Extract the (X, Y) coordinate from the center of the cell holding the provided text.  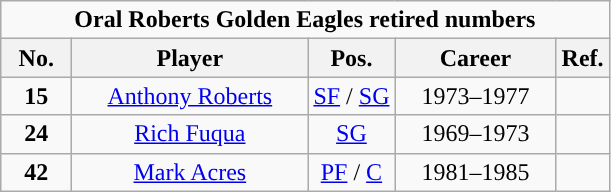
42 (36, 172)
Ref. (582, 58)
No. (36, 58)
Rich Fuqua (190, 134)
1981–1985 (476, 172)
Oral Roberts Golden Eagles retired numbers (305, 20)
Anthony Roberts (190, 96)
Mark Acres (190, 172)
Player (190, 58)
1969–1973 (476, 134)
15 (36, 96)
Career (476, 58)
PF / C (352, 172)
SF / SG (352, 96)
Pos. (352, 58)
24 (36, 134)
1973–1977 (476, 96)
SG (352, 134)
